Search for the cell housing the specified text and yield its (X, Y) center coordinate. 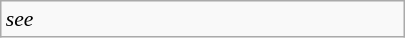
see (203, 19)
